Identify which cell holds the provided text, then report its [X, Y] central coordinate. 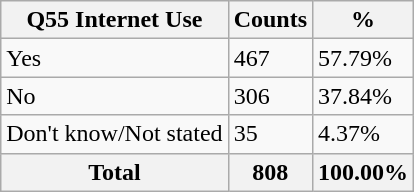
Yes [114, 58]
35 [270, 134]
467 [270, 58]
Q55 Internet Use [114, 20]
100.00% [364, 172]
Counts [270, 20]
No [114, 96]
% [364, 20]
57.79% [364, 58]
4.37% [364, 134]
Don't know/Not stated [114, 134]
37.84% [364, 96]
808 [270, 172]
306 [270, 96]
Total [114, 172]
